Output the (x, y) coordinate of the center of the cell containing the given text.  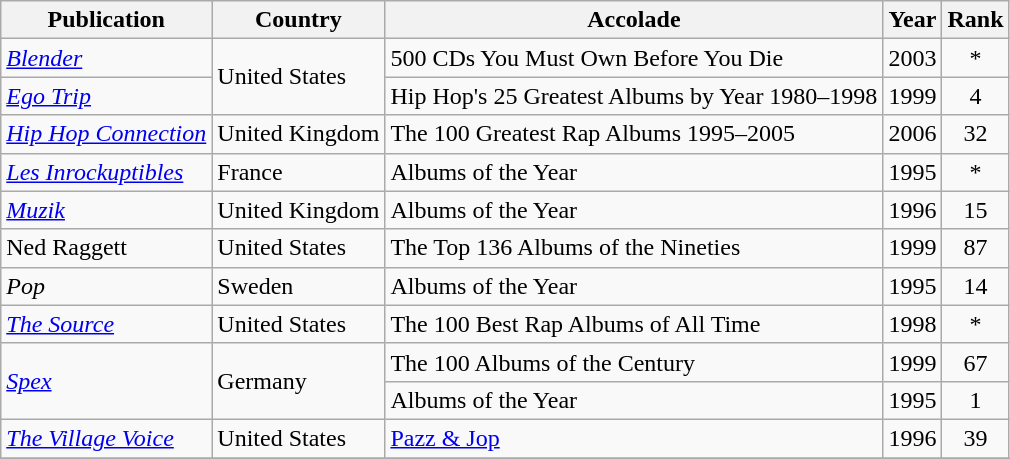
1998 (912, 324)
Les Inrockuptibles (106, 172)
500 CDs You Must Own Before You Die (634, 58)
Ego Trip (106, 96)
Country (298, 20)
Hip Hop Connection (106, 134)
32 (976, 134)
4 (976, 96)
Accolade (634, 20)
39 (976, 438)
87 (976, 248)
Pop (106, 286)
The 100 Best Rap Albums of All Time (634, 324)
Ned Raggett (106, 248)
France (298, 172)
2006 (912, 134)
The Top 136 Albums of the Nineties (634, 248)
Blender (106, 58)
14 (976, 286)
67 (976, 362)
The 100 Albums of the Century (634, 362)
Germany (298, 381)
1 (976, 400)
The Village Voice (106, 438)
Year (912, 20)
The Source (106, 324)
Hip Hop's 25 Greatest Albums by Year 1980–1998 (634, 96)
Spex (106, 381)
Publication (106, 20)
2003 (912, 58)
Muzik (106, 210)
Rank (976, 20)
Pazz & Jop (634, 438)
The 100 Greatest Rap Albums 1995–2005 (634, 134)
Sweden (298, 286)
15 (976, 210)
